Return the (X, Y) coordinate for the center point of the cell that contains the specified text.  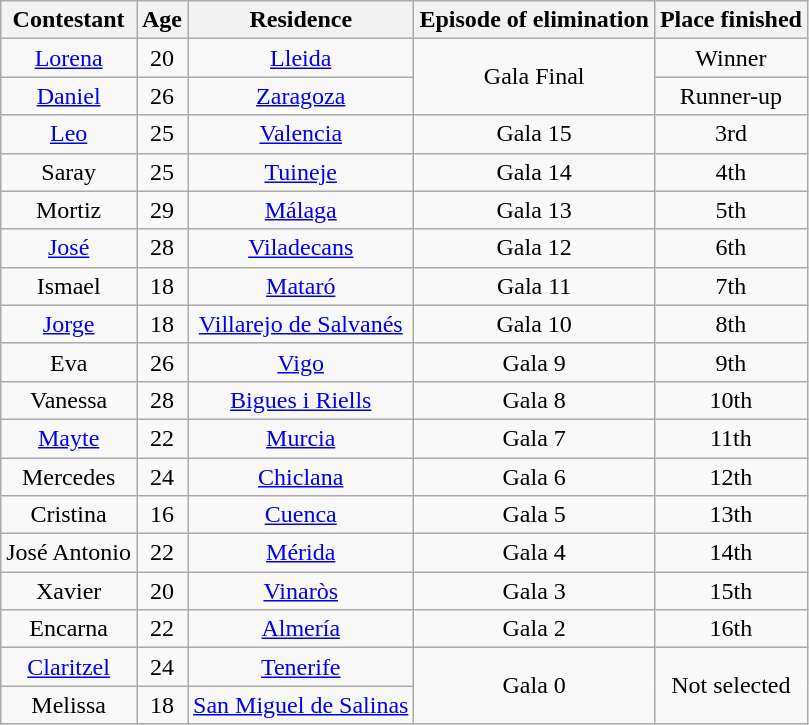
Gala 13 (534, 210)
12th (730, 477)
Contestant (69, 20)
San Miguel de Salinas (301, 705)
Cristina (69, 515)
3rd (730, 134)
Leo (69, 134)
Age (162, 20)
Eva (69, 362)
5th (730, 210)
Chiclana (301, 477)
6th (730, 248)
7th (730, 286)
Vanessa (69, 400)
Residence (301, 20)
Lleida (301, 58)
16 (162, 515)
Valencia (301, 134)
Gala 0 (534, 686)
Mérida (301, 553)
Villarejo de Salvanés (301, 324)
16th (730, 629)
Gala 12 (534, 248)
José Antonio (69, 553)
Bigues i Riells (301, 400)
Viladecans (301, 248)
Gala 3 (534, 591)
Gala 15 (534, 134)
Melissa (69, 705)
10th (730, 400)
Ismael (69, 286)
Zaragoza (301, 96)
Episode of elimination (534, 20)
Mayte (69, 438)
Tenerife (301, 667)
15th (730, 591)
4th (730, 172)
11th (730, 438)
Gala 5 (534, 515)
Not selected (730, 686)
Gala 4 (534, 553)
Gala 9 (534, 362)
Gala 2 (534, 629)
Gala Final (534, 77)
Gala 11 (534, 286)
Xavier (69, 591)
Mortiz (69, 210)
Claritzel (69, 667)
Gala 8 (534, 400)
9th (730, 362)
Winner (730, 58)
Vigo (301, 362)
Gala 14 (534, 172)
Mataró (301, 286)
Encarna (69, 629)
Vinaròs (301, 591)
Almería (301, 629)
Gala 6 (534, 477)
Runner-up (730, 96)
Mercedes (69, 477)
Tuineje (301, 172)
Jorge (69, 324)
14th (730, 553)
Daniel (69, 96)
Murcia (301, 438)
José (69, 248)
Málaga (301, 210)
13th (730, 515)
Saray (69, 172)
8th (730, 324)
Cuenca (301, 515)
Place finished (730, 20)
29 (162, 210)
Gala 10 (534, 324)
Gala 7 (534, 438)
Lorena (69, 58)
